Scan for the cell matching the given text and deliver its [X, Y] coordinate at center. 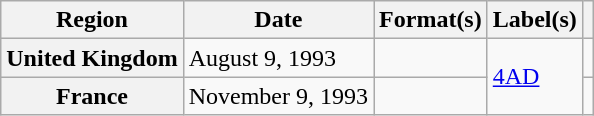
November 9, 1993 [278, 96]
United Kingdom [92, 58]
4AD [534, 77]
Label(s) [534, 20]
France [92, 96]
Region [92, 20]
August 9, 1993 [278, 58]
Date [278, 20]
Format(s) [431, 20]
